Return [x, y] of the center of cell containing provided text 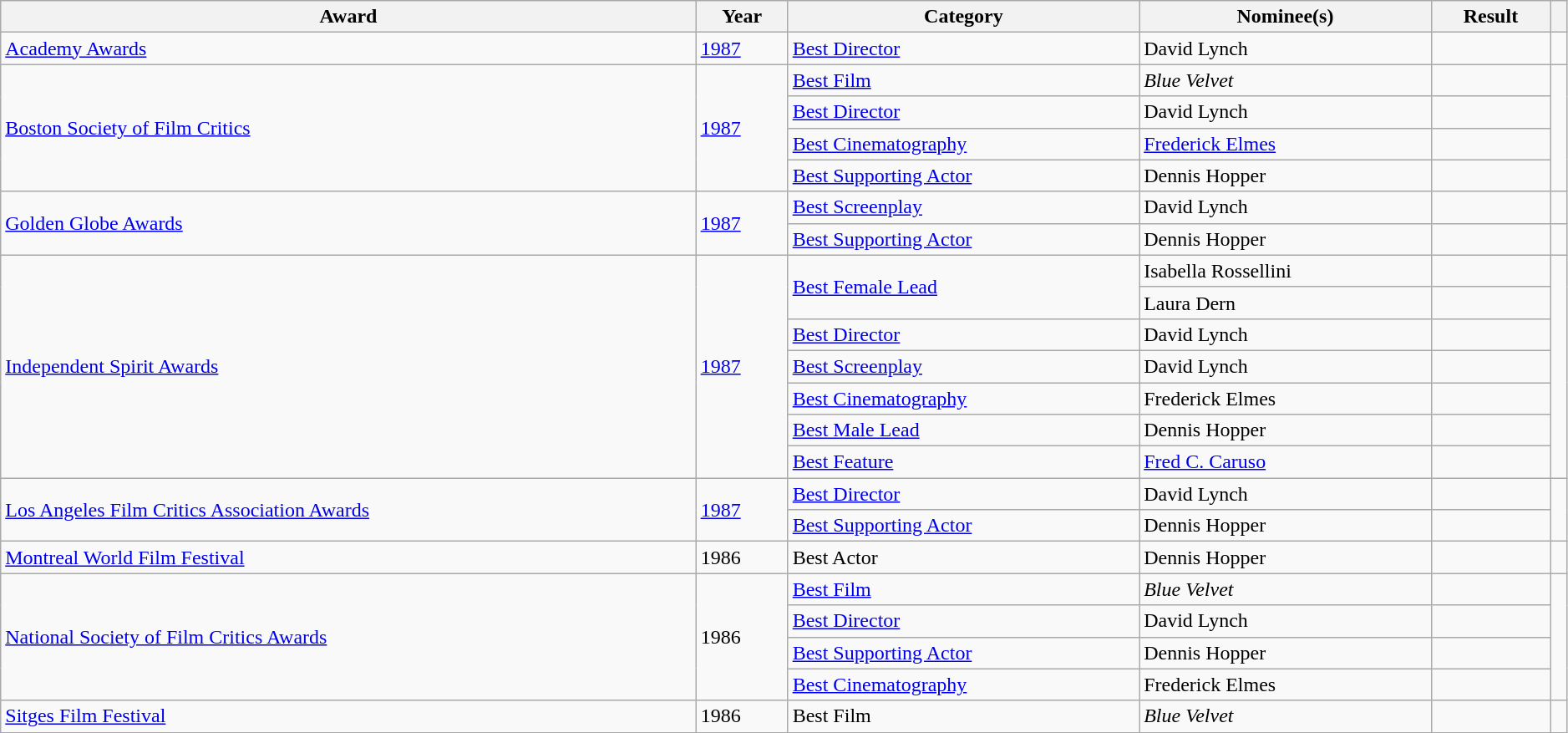
Academy Awards [348, 48]
Nominee(s) [1286, 17]
Result [1490, 17]
Laura Dern [1286, 303]
Best Male Lead [963, 430]
Isabella Rossellini [1286, 271]
Fred C. Caruso [1286, 462]
Best Feature [963, 462]
Independent Spirit Awards [348, 366]
Category [963, 17]
Sitges Film Festival [348, 716]
Los Angeles Film Critics Association Awards [348, 510]
National Society of Film Critics Awards [348, 637]
Best Female Lead [963, 287]
Best Actor [963, 557]
Montreal World Film Festival [348, 557]
Golden Globe Awards [348, 223]
Boston Society of Film Critics [348, 128]
Year [742, 17]
Award [348, 17]
